Return (X, Y) of the center of cell containing provided text 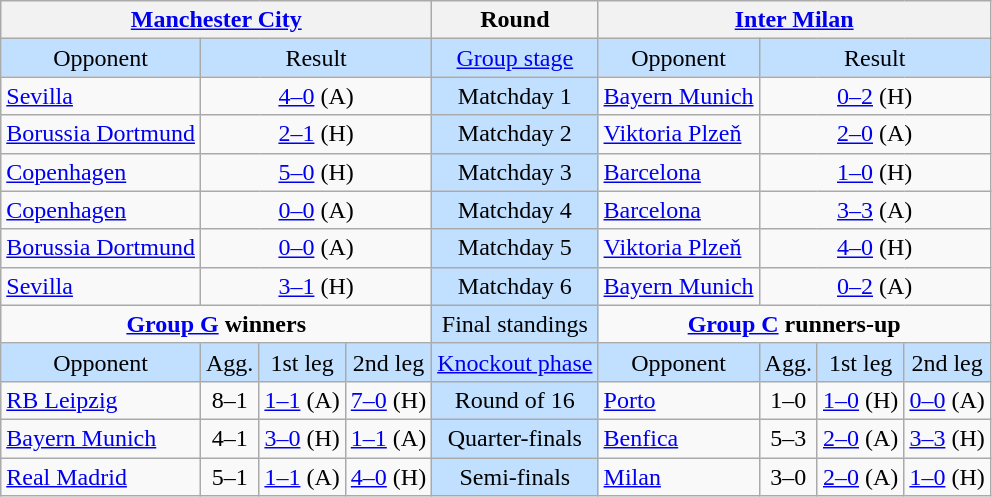
Quarter-finals (515, 438)
Benfica (678, 438)
RB Leipzig (101, 400)
5–3 (788, 438)
Matchday 2 (515, 134)
3–3 (H) (947, 438)
5–0 (H) (316, 172)
Real Madrid (101, 477)
4–1 (229, 438)
Inter Milan (794, 20)
Knockout phase (515, 362)
3–3 (A) (874, 210)
Group stage (515, 58)
Final standings (515, 324)
Milan (678, 477)
Porto (678, 400)
4–0 (A) (316, 96)
Matchday 4 (515, 210)
Group G winners (216, 324)
3–1 (H) (316, 286)
3–0 (H) (302, 438)
8–1 (229, 400)
0–2 (A) (874, 286)
5–1 (229, 477)
Group C runners-up (794, 324)
Matchday 6 (515, 286)
Manchester City (216, 20)
2–1 (H) (316, 134)
3–0 (788, 477)
Semi-finals (515, 477)
Matchday 3 (515, 172)
0–2 (H) (874, 96)
1–0 (788, 400)
Round (515, 20)
7–0 (H) (388, 400)
Matchday 5 (515, 248)
Matchday 1 (515, 96)
Round of 16 (515, 400)
